Output the [X, Y] coordinate of the center of the cell containing the given text.  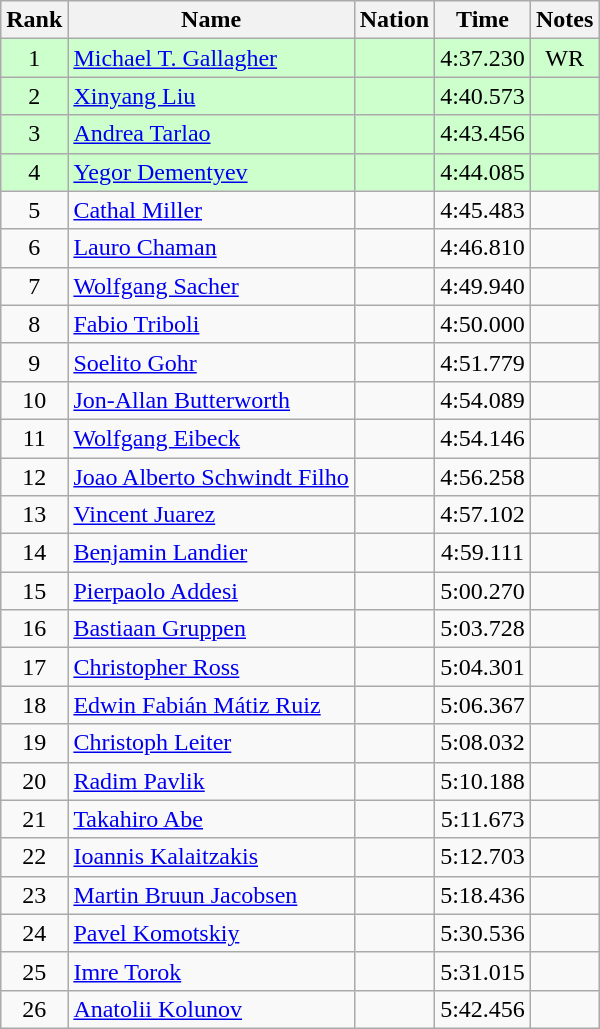
Michael T. Gallagher [211, 58]
16 [34, 629]
Vincent Juarez [211, 515]
Name [211, 20]
Jon-Allan Butterworth [211, 400]
4:49.940 [483, 286]
4:56.258 [483, 477]
1 [34, 58]
4:45.483 [483, 210]
5:10.188 [483, 781]
Joao Alberto Schwindt Filho [211, 477]
10 [34, 400]
14 [34, 553]
4:54.146 [483, 438]
3 [34, 134]
22 [34, 857]
Benjamin Landier [211, 553]
5:00.270 [483, 591]
4:43.456 [483, 134]
4:50.000 [483, 324]
26 [34, 1009]
17 [34, 667]
Yegor Dementyev [211, 172]
6 [34, 248]
9 [34, 362]
24 [34, 933]
Andrea Tarlao [211, 134]
Takahiro Abe [211, 819]
4:59.111 [483, 553]
4:37.230 [483, 58]
Wolfgang Eibeck [211, 438]
4:54.089 [483, 400]
4:40.573 [483, 96]
18 [34, 705]
5:12.703 [483, 857]
Rank [34, 20]
Christoph Leiter [211, 743]
5 [34, 210]
5:04.301 [483, 667]
5:08.032 [483, 743]
Xinyang Liu [211, 96]
19 [34, 743]
Imre Torok [211, 971]
Martin Bruun Jacobsen [211, 895]
Anatolii Kolunov [211, 1009]
Ioannis Kalaitzakis [211, 857]
4 [34, 172]
Christopher Ross [211, 667]
Bastiaan Gruppen [211, 629]
Pavel Komotskiy [211, 933]
5:11.673 [483, 819]
Soelito Gohr [211, 362]
Fabio Triboli [211, 324]
11 [34, 438]
Nation [394, 20]
Radim Pavlik [211, 781]
5:03.728 [483, 629]
Edwin Fabián Mátiz Ruiz [211, 705]
5:30.536 [483, 933]
13 [34, 515]
21 [34, 819]
5:18.436 [483, 895]
4:46.810 [483, 248]
Time [483, 20]
20 [34, 781]
Lauro Chaman [211, 248]
12 [34, 477]
15 [34, 591]
8 [34, 324]
4:51.779 [483, 362]
Wolfgang Sacher [211, 286]
23 [34, 895]
5:31.015 [483, 971]
5:42.456 [483, 1009]
7 [34, 286]
25 [34, 971]
4:57.102 [483, 515]
5:06.367 [483, 705]
Notes [564, 20]
Pierpaolo Addesi [211, 591]
Cathal Miller [211, 210]
2 [34, 96]
4:44.085 [483, 172]
WR [564, 58]
